Determine the (x, y) coordinate at the center of the cell enclosing the given text.  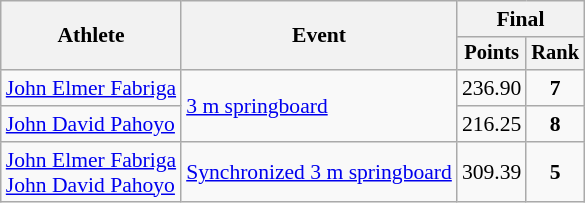
Points (492, 54)
John David Pahoyo (91, 124)
Final (520, 19)
Synchronized 3 m springboard (319, 172)
Event (319, 36)
236.90 (492, 88)
216.25 (492, 124)
5 (555, 172)
Athlete (91, 36)
John Elmer FabrigaJohn David Pahoyo (91, 172)
8 (555, 124)
John Elmer Fabriga (91, 88)
3 m springboard (319, 106)
7 (555, 88)
Rank (555, 54)
309.39 (492, 172)
